Search for the cell housing the specified text and yield its [x, y] center coordinate. 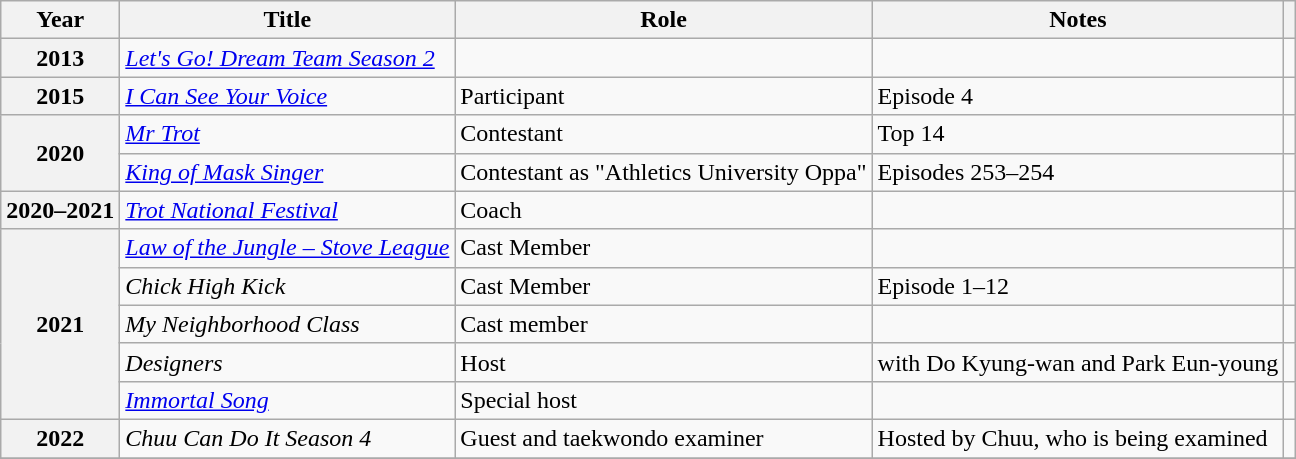
Guest and taekwondo examiner [664, 438]
with Do Kyung-wan and Park Eun-young [1078, 362]
Coach [664, 210]
Chick High Kick [288, 286]
Special host [664, 400]
Trot National Festival [288, 210]
Year [60, 20]
2022 [60, 438]
Let's Go! Dream Team Season 2 [288, 58]
I Can See Your Voice [288, 96]
Cast member [664, 324]
Contestant [664, 134]
Contestant as "Athletics University Oppa" [664, 172]
Top 14 [1078, 134]
Host [664, 362]
Immortal Song [288, 400]
Role [664, 20]
Hosted by Chuu, who is being examined [1078, 438]
King of Mask Singer [288, 172]
Chuu Can Do It Season 4 [288, 438]
Law of the Jungle – Stove League [288, 248]
2020–2021 [60, 210]
Title [288, 20]
Episodes 253–254 [1078, 172]
Participant [664, 96]
Notes [1078, 20]
Mr Trot [288, 134]
My Neighborhood Class [288, 324]
Designers [288, 362]
2021 [60, 324]
Episode 4 [1078, 96]
Episode 1–12 [1078, 286]
2013 [60, 58]
2020 [60, 153]
2015 [60, 96]
